Pinpoint the cell where the given text exists, returning its (X, Y) midpoint coordinate. 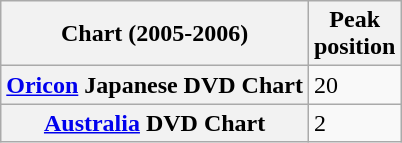
2 (354, 123)
Australia DVD Chart (155, 123)
Chart (2005-2006) (155, 34)
Oricon Japanese DVD Chart (155, 85)
20 (354, 85)
Peakposition (354, 34)
